Identify which cell holds the provided text, then report its (x, y) central coordinate. 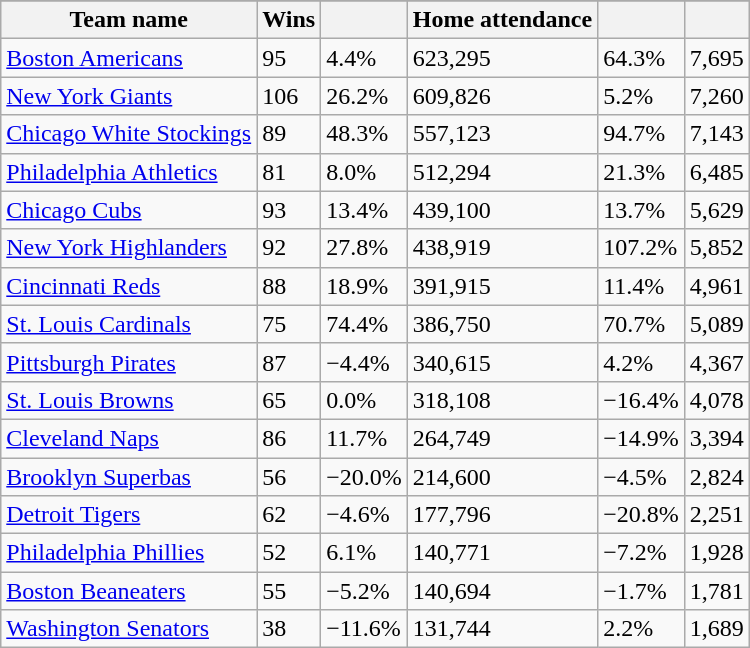
439,100 (502, 210)
2,824 (716, 477)
75 (289, 324)
106 (289, 96)
62 (289, 515)
88 (289, 286)
Wins (289, 20)
56 (289, 477)
Boston Americans (129, 58)
−20.0% (364, 477)
0.0% (364, 400)
−16.4% (642, 400)
1,928 (716, 553)
5.2% (642, 96)
−1.7% (642, 591)
65 (289, 400)
1,781 (716, 591)
2,251 (716, 515)
92 (289, 248)
89 (289, 134)
81 (289, 172)
Detroit Tigers (129, 515)
1,689 (716, 629)
4,367 (716, 362)
55 (289, 591)
5,629 (716, 210)
6,485 (716, 172)
11.7% (364, 438)
Cleveland Naps (129, 438)
264,749 (502, 438)
87 (289, 362)
4,078 (716, 400)
7,695 (716, 58)
48.3% (364, 134)
140,771 (502, 553)
−5.2% (364, 591)
−4.6% (364, 515)
3,394 (716, 438)
26.2% (364, 96)
11.4% (642, 286)
13.7% (642, 210)
131,744 (502, 629)
New York Highlanders (129, 248)
Cincinnati Reds (129, 286)
5,089 (716, 324)
Team name (129, 20)
4.4% (364, 58)
−4.5% (642, 477)
−7.2% (642, 553)
438,919 (502, 248)
214,600 (502, 477)
Philadelphia Athletics (129, 172)
8.0% (364, 172)
7,143 (716, 134)
7,260 (716, 96)
−4.4% (364, 362)
New York Giants (129, 96)
94.7% (642, 134)
6.1% (364, 553)
386,750 (502, 324)
340,615 (502, 362)
Philadelphia Phillies (129, 553)
557,123 (502, 134)
Chicago White Stockings (129, 134)
27.8% (364, 248)
−14.9% (642, 438)
13.4% (364, 210)
Home attendance (502, 20)
64.3% (642, 58)
2.2% (642, 629)
52 (289, 553)
512,294 (502, 172)
Boston Beaneaters (129, 591)
95 (289, 58)
Washington Senators (129, 629)
140,694 (502, 591)
70.7% (642, 324)
St. Louis Browns (129, 400)
Chicago Cubs (129, 210)
21.3% (642, 172)
4.2% (642, 362)
4,961 (716, 286)
Pittsburgh Pirates (129, 362)
93 (289, 210)
623,295 (502, 58)
18.9% (364, 286)
107.2% (642, 248)
177,796 (502, 515)
86 (289, 438)
74.4% (364, 324)
St. Louis Cardinals (129, 324)
−20.8% (642, 515)
609,826 (502, 96)
−11.6% (364, 629)
391,915 (502, 286)
Brooklyn Superbas (129, 477)
38 (289, 629)
5,852 (716, 248)
318,108 (502, 400)
